Locate the cell with the specified text and output its [X, Y] center coordinate. 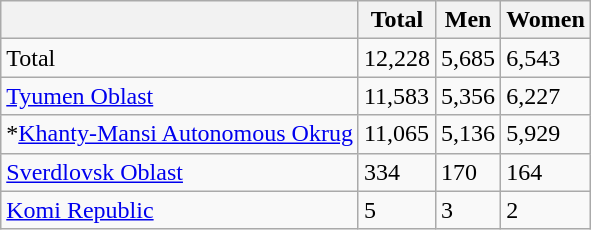
334 [396, 172]
Sverdlovsk Oblast [180, 172]
6,227 [546, 96]
5,356 [468, 96]
5,136 [468, 134]
5,929 [546, 134]
12,228 [396, 58]
5 [396, 210]
11,583 [396, 96]
Komi Republic [180, 210]
*Khanty-Mansi Autonomous Okrug [180, 134]
11,065 [396, 134]
5,685 [468, 58]
3 [468, 210]
2 [546, 210]
170 [468, 172]
Tyumen Oblast [180, 96]
164 [546, 172]
Women [546, 20]
Men [468, 20]
6,543 [546, 58]
